Identify which cell holds the provided text, then report its [x, y] central coordinate. 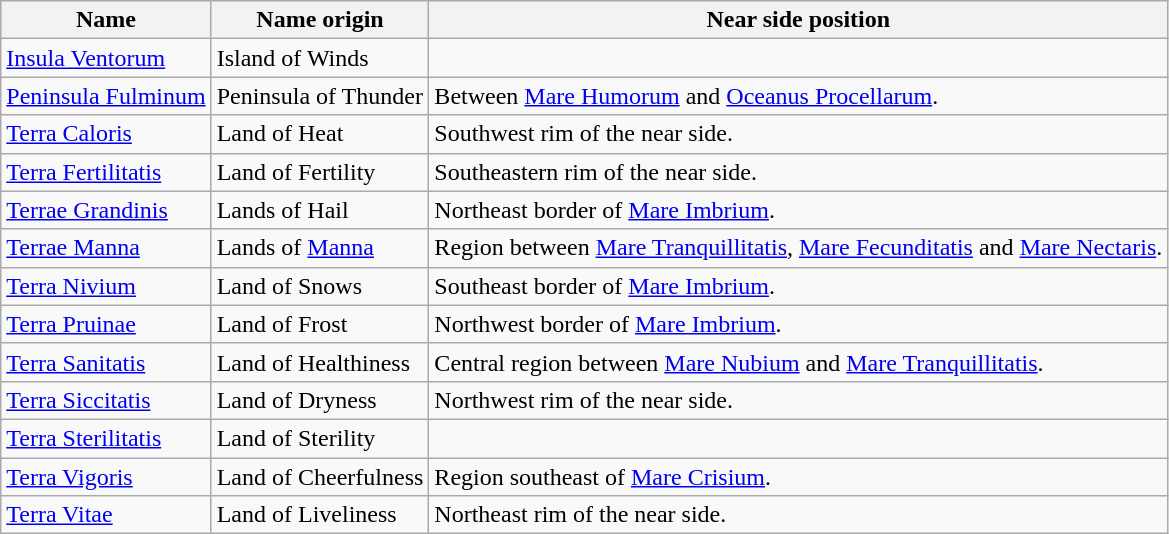
Land of Heat [320, 134]
Near side position [798, 20]
Terra Vigoris [106, 477]
Terrae Manna [106, 248]
Between Mare Humorum and Oceanus Procellarum. [798, 96]
Island of Winds [320, 58]
Insula Ventorum [106, 58]
Land of Fertility [320, 172]
Land of Cheerfulness [320, 477]
Southwest rim of the near side. [798, 134]
Region between Mare Tranquillitatis, Mare Fecunditatis and Mare Nectaris. [798, 248]
Peninsula Fulminum [106, 96]
Terra Nivium [106, 286]
Lands of Hail [320, 210]
Southeastern rim of the near side. [798, 172]
Region southeast of Mare Crisium. [798, 477]
Terra Pruinae [106, 324]
Northeast border of Mare Imbrium. [798, 210]
Terra Fertilitatis [106, 172]
Land of Snows [320, 286]
Name [106, 20]
Land of Liveliness [320, 515]
Terra Caloris [106, 134]
Lands of Manna [320, 248]
Northwest rim of the near side. [798, 400]
Land of Sterility [320, 438]
Terra Sterilitatis [106, 438]
Northwest border of Mare Imbrium. [798, 324]
Name origin [320, 20]
Terrae Grandinis [106, 210]
Peninsula of Thunder [320, 96]
Terra Siccitatis [106, 400]
Northeast rim of the near side. [798, 515]
Land of Healthiness [320, 362]
Terra Vitae [106, 515]
Southeast border of Mare Imbrium. [798, 286]
Land of Dryness [320, 400]
Terra Sanitatis [106, 362]
Land of Frost [320, 324]
Central region between Mare Nubium and Mare Tranquillitatis. [798, 362]
